Return the (x, y) coordinate for the center point of the cell that contains the specified text.  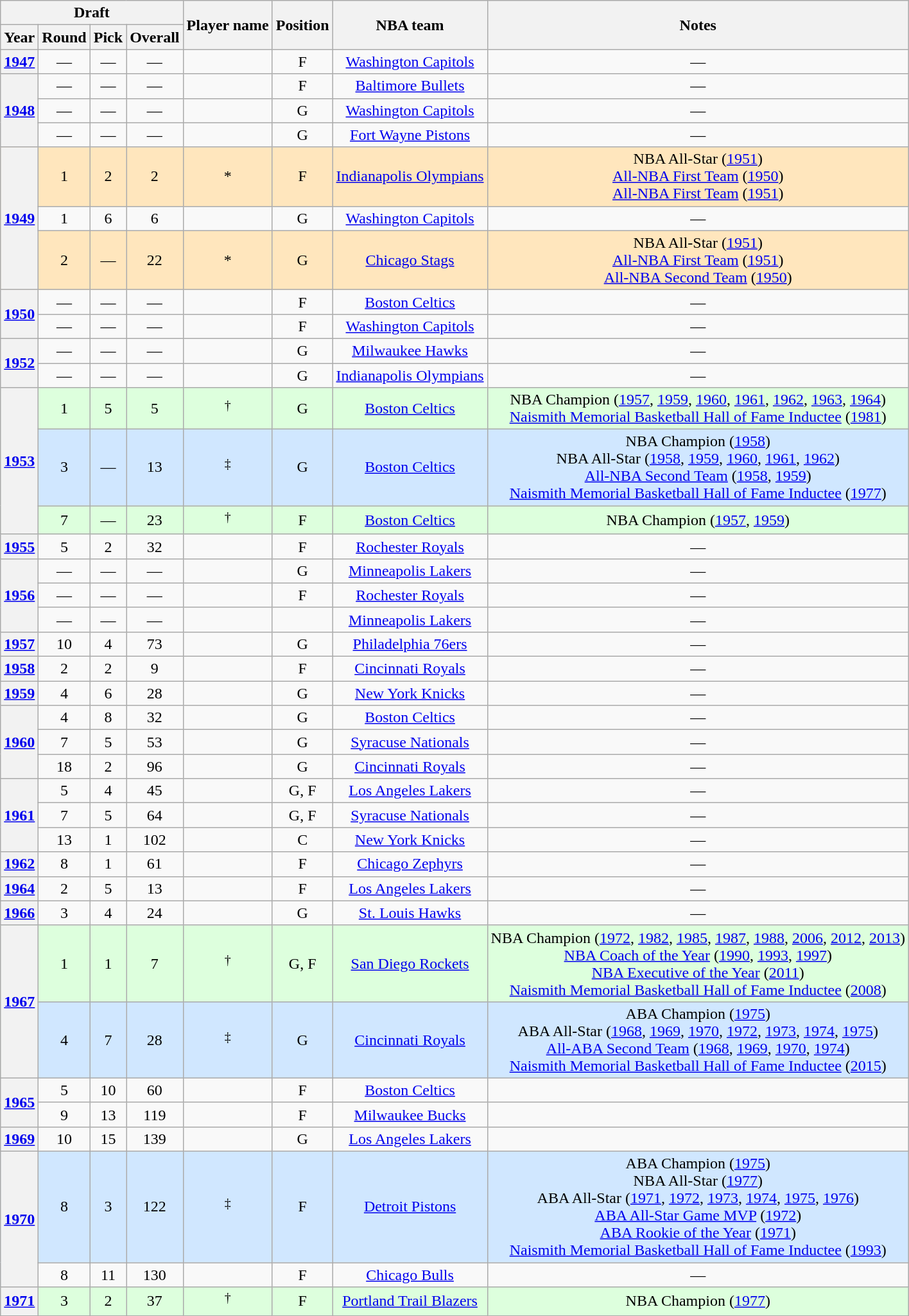
22 (155, 260)
60 (155, 1090)
NBA All-Star (1951)All-NBA First Team (1950)All-NBA First Team (1951) (698, 177)
Milwaukee Bucks (410, 1114)
53 (155, 742)
24 (155, 913)
Milwaukee Hawks (410, 351)
St. Louis Hawks (410, 913)
Notes (698, 25)
NBA Champion (1977) (698, 1302)
130 (155, 1275)
23 (155, 520)
1962 (19, 864)
1960 (19, 742)
1956 (19, 595)
1949 (19, 218)
11 (108, 1275)
NBA Champion (1957, 1959, 1960, 1961, 1962, 1963, 1964)Naismith Memorial Basketball Hall of Fame Inductee (1981) (698, 408)
61 (155, 864)
Pick (108, 37)
1970 (19, 1220)
Fort Wayne Pistons (410, 135)
37 (155, 1302)
Player name (227, 25)
NBA team (410, 25)
45 (155, 791)
1948 (19, 110)
Detroit Pistons (410, 1207)
102 (155, 840)
64 (155, 815)
1965 (19, 1102)
1969 (19, 1139)
73 (155, 644)
1952 (19, 363)
Baltimore Bullets (410, 86)
1955 (19, 546)
122 (155, 1207)
NBA Champion (1957, 1959) (698, 520)
C (302, 840)
96 (155, 766)
1966 (19, 913)
139 (155, 1139)
18 (64, 766)
1967 (19, 1001)
Portland Trail Blazers (410, 1302)
1958 (19, 669)
119 (155, 1114)
Chicago Zephyrs (410, 864)
1947 (19, 62)
1953 (19, 461)
1959 (19, 693)
15 (108, 1139)
Year (19, 37)
Draft (92, 13)
Chicago Stags (410, 260)
San Diego Rockets (410, 963)
1957 (19, 644)
1964 (19, 888)
Round (64, 37)
1950 (19, 314)
NBA All-Star (1951)All-NBA First Team (1951)All-NBA Second Team (1950) (698, 260)
1961 (19, 815)
Position (302, 25)
Overall (155, 37)
Philadelphia 76ers (410, 644)
Chicago Bulls (410, 1275)
1971 (19, 1302)
